Extract the [x, y] coordinate from the center of the cell holding the provided text.  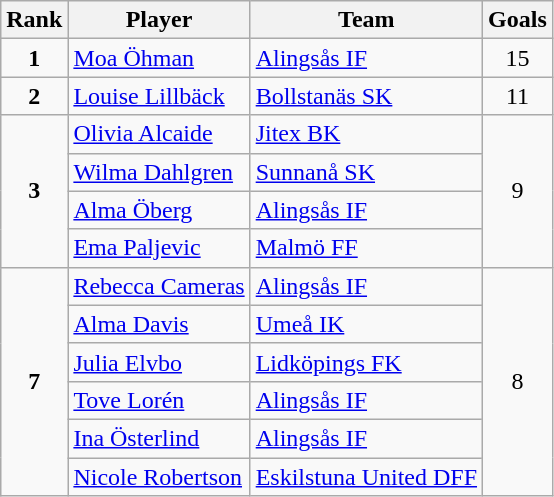
Lidköpings FK [366, 362]
Alma Davis [159, 324]
11 [518, 96]
Olivia Alcaide [159, 134]
Player [159, 20]
Goals [518, 20]
2 [34, 96]
Umeå IK [366, 324]
Rebecca Cameras [159, 286]
Jitex BK [366, 134]
Sunnanå SK [366, 172]
7 [34, 381]
9 [518, 191]
Malmö FF [366, 248]
Moa Öhman [159, 58]
1 [34, 58]
Team [366, 20]
Tove Lorén [159, 400]
Alma Öberg [159, 210]
15 [518, 58]
Ina Österlind [159, 438]
Julia Elvbo [159, 362]
Nicole Robertson [159, 477]
Ema Paljevic [159, 248]
Bollstanäs SK [366, 96]
8 [518, 381]
Louise Lillbäck [159, 96]
Wilma Dahlgren [159, 172]
Eskilstuna United DFF [366, 477]
3 [34, 191]
Rank [34, 20]
